Detect which cell encompasses the target text, then output its (X, Y) center coordinate. 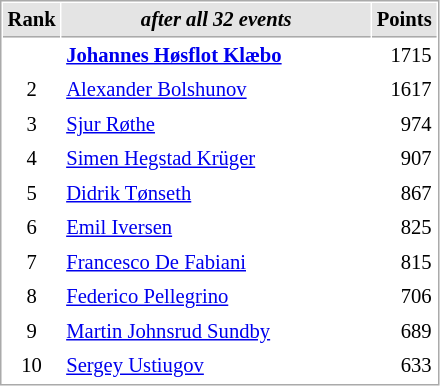
7 (32, 262)
Martin Johnsrud Sundby (216, 332)
907 (404, 158)
10 (32, 366)
974 (404, 124)
706 (404, 296)
633 (404, 366)
3 (32, 124)
5 (32, 194)
815 (404, 262)
Emil Iversen (216, 228)
825 (404, 228)
4 (32, 158)
Points (404, 20)
9 (32, 332)
8 (32, 296)
Federico Pellegrino (216, 296)
867 (404, 194)
Simen Hegstad Krüger (216, 158)
1617 (404, 90)
Alexander Bolshunov (216, 90)
6 (32, 228)
Rank (32, 20)
Johannes Høsflot Klæbo (216, 56)
Francesco De Fabiani (216, 262)
Didrik Tønseth (216, 194)
689 (404, 332)
Sjur Røthe (216, 124)
1715 (404, 56)
2 (32, 90)
after all 32 events (216, 20)
Sergey Ustiugov (216, 366)
